Locate the cell with the specified text and output its (X, Y) center coordinate. 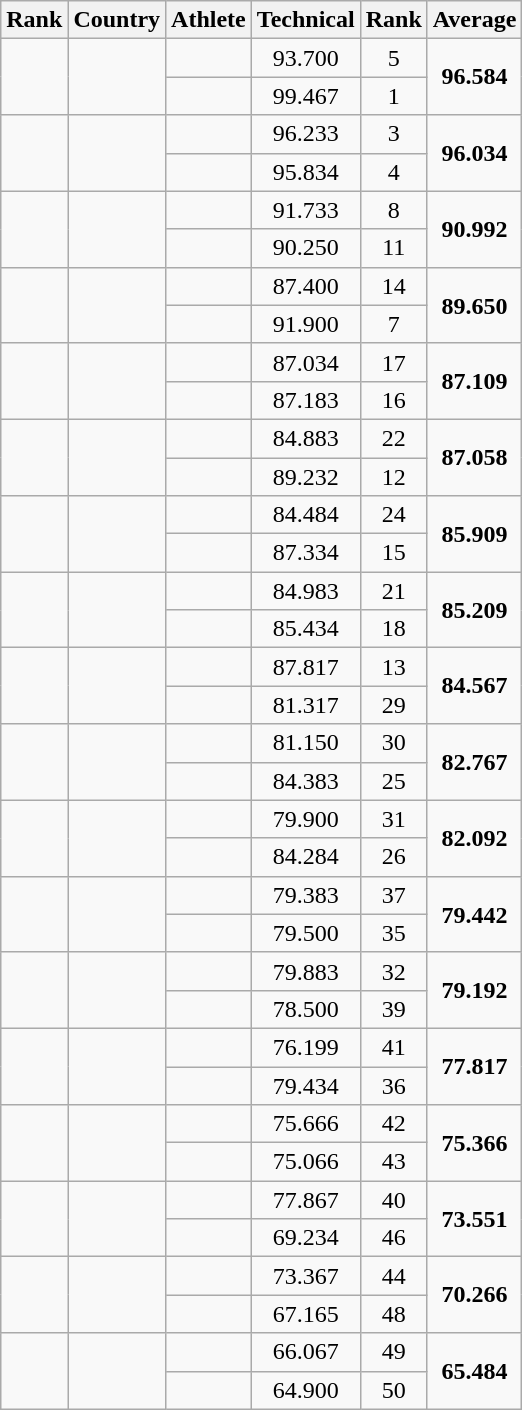
82.092 (474, 838)
Athlete (209, 20)
29 (394, 705)
84.284 (306, 857)
22 (394, 438)
44 (394, 1276)
1 (394, 96)
26 (394, 857)
84.983 (306, 591)
30 (394, 743)
70.266 (474, 1295)
76.199 (306, 1047)
18 (394, 629)
84.567 (474, 686)
79.900 (306, 819)
77.817 (474, 1066)
Technical (306, 20)
31 (394, 819)
89.650 (474, 305)
35 (394, 933)
14 (394, 286)
79.434 (306, 1085)
95.834 (306, 172)
79.442 (474, 914)
78.500 (306, 1009)
79.883 (306, 971)
81.317 (306, 705)
69.234 (306, 1238)
77.867 (306, 1200)
37 (394, 895)
87.400 (306, 286)
66.067 (306, 1352)
96.584 (474, 77)
85.209 (474, 610)
36 (394, 1085)
21 (394, 591)
17 (394, 362)
85.434 (306, 629)
81.150 (306, 743)
87.817 (306, 667)
89.232 (306, 477)
99.467 (306, 96)
39 (394, 1009)
32 (394, 971)
87.058 (474, 457)
Country (117, 20)
96.034 (474, 153)
75.066 (306, 1162)
48 (394, 1314)
40 (394, 1200)
84.883 (306, 438)
7 (394, 324)
85.909 (474, 534)
25 (394, 781)
75.366 (474, 1143)
16 (394, 400)
84.484 (306, 515)
41 (394, 1047)
75.666 (306, 1124)
65.484 (474, 1371)
87.034 (306, 362)
87.334 (306, 553)
93.700 (306, 58)
8 (394, 210)
91.733 (306, 210)
91.900 (306, 324)
42 (394, 1124)
73.367 (306, 1276)
67.165 (306, 1314)
50 (394, 1390)
90.992 (474, 229)
15 (394, 553)
49 (394, 1352)
13 (394, 667)
79.383 (306, 895)
96.233 (306, 134)
87.109 (474, 381)
79.192 (474, 990)
5 (394, 58)
64.900 (306, 1390)
12 (394, 477)
79.500 (306, 933)
87.183 (306, 400)
4 (394, 172)
84.383 (306, 781)
24 (394, 515)
73.551 (474, 1219)
11 (394, 248)
90.250 (306, 248)
Average (474, 20)
82.767 (474, 762)
43 (394, 1162)
3 (394, 134)
46 (394, 1238)
